Identify which cell holds the provided text, then report its (x, y) central coordinate. 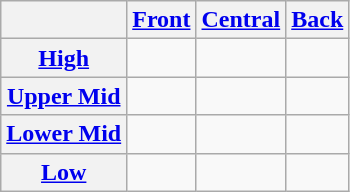
Upper Mid (64, 96)
Low (64, 172)
High (64, 58)
Back (318, 20)
Central (241, 20)
Lower Mid (64, 134)
Front (162, 20)
